Scan for the cell matching the given text and deliver its (X, Y) coordinate at center. 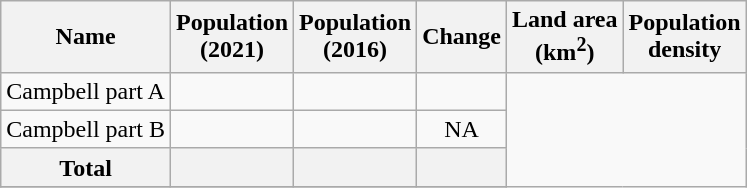
Change (462, 37)
Population(2016) (356, 37)
Populationdensity (684, 37)
Population(2021) (232, 37)
Campbell part A (86, 91)
Campbell part B (86, 129)
Name (86, 37)
Total (86, 167)
NA (462, 129)
Land area(km2) (564, 37)
